For the text-containing cell, return its midpoint in [X, Y] coordinate format. 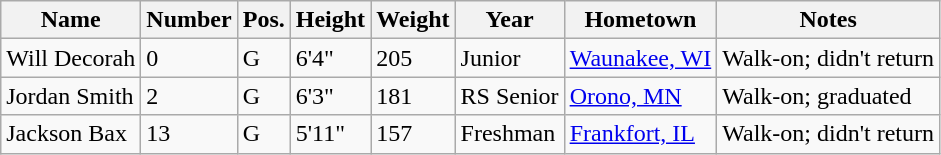
Frankfort, IL [640, 134]
Year [510, 20]
6'3" [330, 96]
Freshman [510, 134]
Number [189, 20]
Notes [828, 20]
Weight [413, 20]
13 [189, 134]
2 [189, 96]
5'11" [330, 134]
Junior [510, 58]
Orono, MN [640, 96]
181 [413, 96]
Pos. [264, 20]
Jordan Smith [71, 96]
Waunakee, WI [640, 58]
Jackson Bax [71, 134]
Walk-on; graduated [828, 96]
6'4" [330, 58]
Hometown [640, 20]
157 [413, 134]
Name [71, 20]
Height [330, 20]
RS Senior [510, 96]
0 [189, 58]
Will Decorah [71, 58]
205 [413, 58]
